Extract the [x, y] coordinate from the center of the cell holding the provided text.  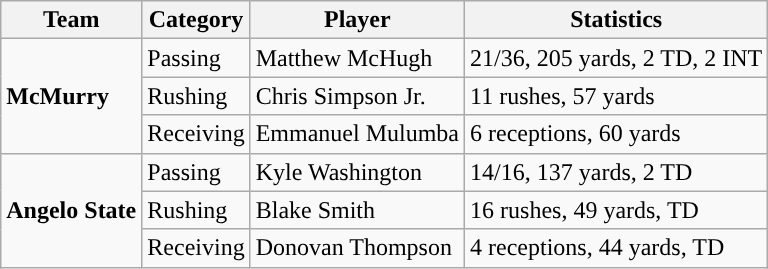
Team [72, 20]
Category [196, 20]
Statistics [616, 20]
Emmanuel Mulumba [357, 134]
16 rushes, 49 yards, TD [616, 210]
11 rushes, 57 yards [616, 96]
14/16, 137 yards, 2 TD [616, 172]
Matthew McHugh [357, 58]
6 receptions, 60 yards [616, 134]
McMurry [72, 96]
Angelo State [72, 210]
Donovan Thompson [357, 248]
Player [357, 20]
Kyle Washington [357, 172]
Blake Smith [357, 210]
4 receptions, 44 yards, TD [616, 248]
21/36, 205 yards, 2 TD, 2 INT [616, 58]
Chris Simpson Jr. [357, 96]
